Capture the cell that displays the provided text and extract its [X, Y] central coordinate. 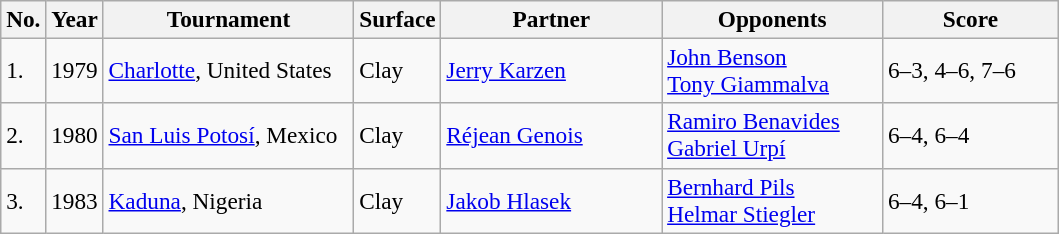
Jerry Karzen [552, 70]
Score [971, 19]
Opponents [772, 19]
Partner [552, 19]
6–4, 6–4 [971, 136]
6–4, 6–1 [971, 200]
Ramiro Benavides Gabriel Urpí [772, 136]
Réjean Genois [552, 136]
1979 [74, 70]
Charlotte, United States [228, 70]
3. [24, 200]
Bernhard Pils Helmar Stiegler [772, 200]
Year [74, 19]
Jakob Hlasek [552, 200]
2. [24, 136]
John Benson Tony Giammalva [772, 70]
1. [24, 70]
No. [24, 19]
Surface [398, 19]
Tournament [228, 19]
Kaduna, Nigeria [228, 200]
6–3, 4–6, 7–6 [971, 70]
San Luis Potosí, Mexico [228, 136]
1980 [74, 136]
1983 [74, 200]
